Detect which cell encompasses the target text, then output its [x, y] center coordinate. 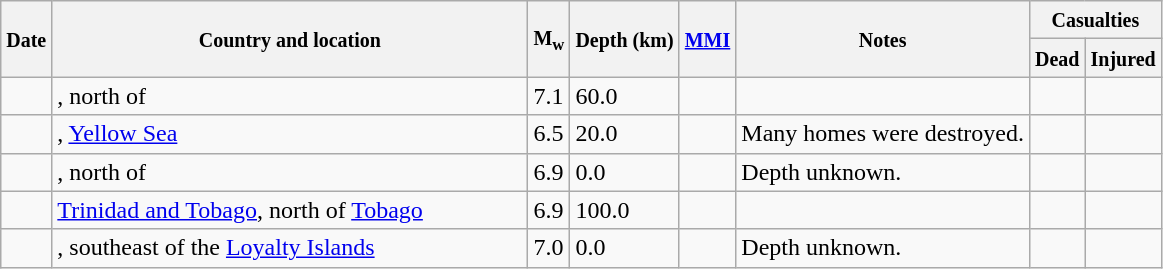
Date [26, 39]
60.0 [624, 96]
Casualties [1095, 20]
100.0 [624, 210]
Notes [883, 39]
, Yellow Sea [290, 134]
Depth (km) [624, 39]
7.1 [549, 96]
MMI [708, 39]
Many homes were destroyed. [883, 134]
Trinidad and Tobago, north of Tobago [290, 210]
6.5 [549, 134]
Dead [1057, 58]
, southeast of the Loyalty Islands [290, 248]
20.0 [624, 134]
Injured [1123, 58]
Mw [549, 39]
Country and location [290, 39]
7.0 [549, 248]
